Scan for the cell matching the given text and deliver its (X, Y) coordinate at center. 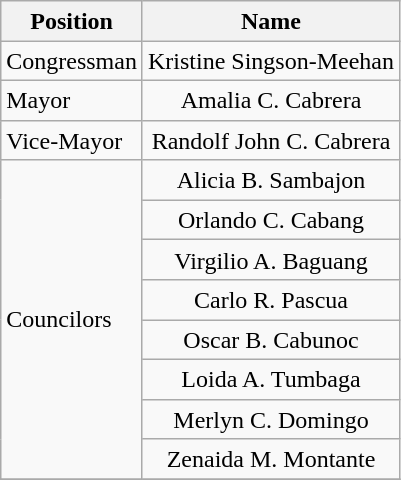
Congressman (72, 61)
Mayor (72, 100)
Orlando C. Cabang (270, 220)
Position (72, 21)
Randolf John C. Cabrera (270, 140)
Councilors (72, 320)
Name (270, 21)
Merlyn C. Domingo (270, 419)
Loida A. Tumbaga (270, 379)
Virgilio A. Baguang (270, 260)
Alicia B. Sambajon (270, 180)
Carlo R. Pascua (270, 300)
Zenaida M. Montante (270, 459)
Vice-Mayor (72, 140)
Amalia C. Cabrera (270, 100)
Kristine Singson-Meehan (270, 61)
Oscar B. Cabunoc (270, 340)
